Return [X, Y] of the center of cell containing provided text 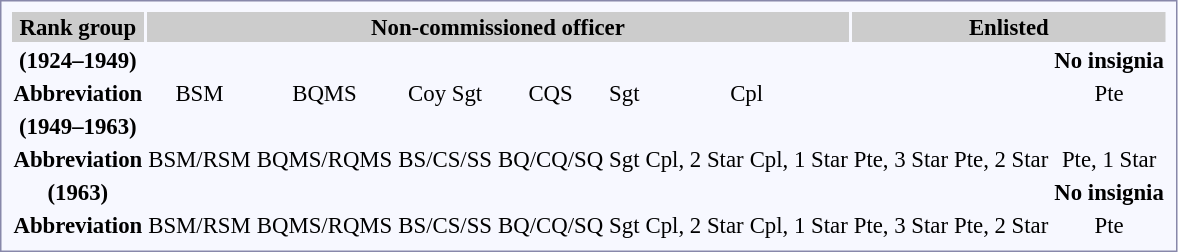
Coy Sgt [446, 93]
BSM [200, 93]
Enlisted [1008, 27]
CQS [551, 93]
BQMS [324, 93]
(1963) [78, 192]
Rank group [78, 27]
Non-commissioned officer [498, 27]
(1924–1949) [78, 60]
Cpl [746, 93]
(1949–1963) [78, 126]
Pte, 1 Star [1110, 159]
